Provide the [X, Y] coordinate of the cell's center where the given text is located.  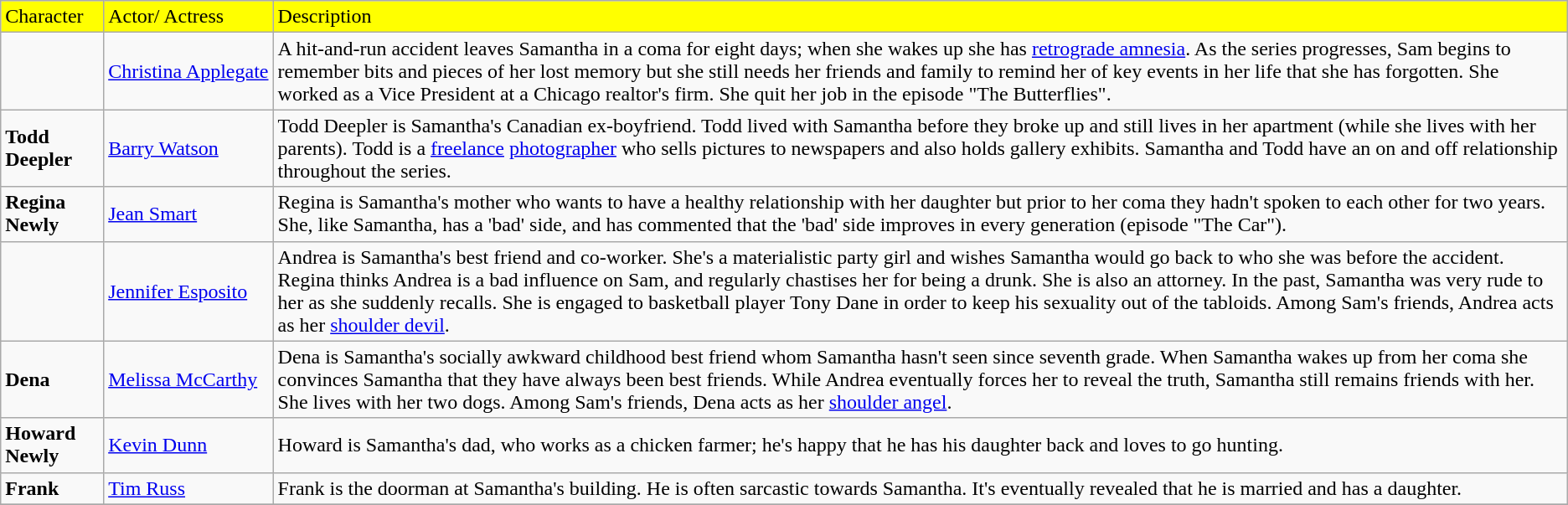
Frank is the doorman at Samantha's building. He is often sarcastic towards Samantha. It's eventually revealed that he is married and has a daughter. [920, 488]
Jean Smart [188, 214]
Character [52, 17]
Actor/ Actress [188, 17]
Barry Watson [188, 148]
Description [920, 17]
Jennifer Esposito [188, 291]
Todd Deepler [52, 148]
Howard Newly [52, 446]
Christina Applegate [188, 71]
Regina Newly [52, 214]
Kevin Dunn [188, 446]
Frank [52, 488]
Dena [52, 379]
Tim Russ [188, 488]
Melissa McCarthy [188, 379]
Howard is Samantha's dad, who works as a chicken farmer; he's happy that he has his daughter back and loves to go hunting. [920, 446]
